Extract the [x, y] coordinate from the center of the cell holding the provided text.  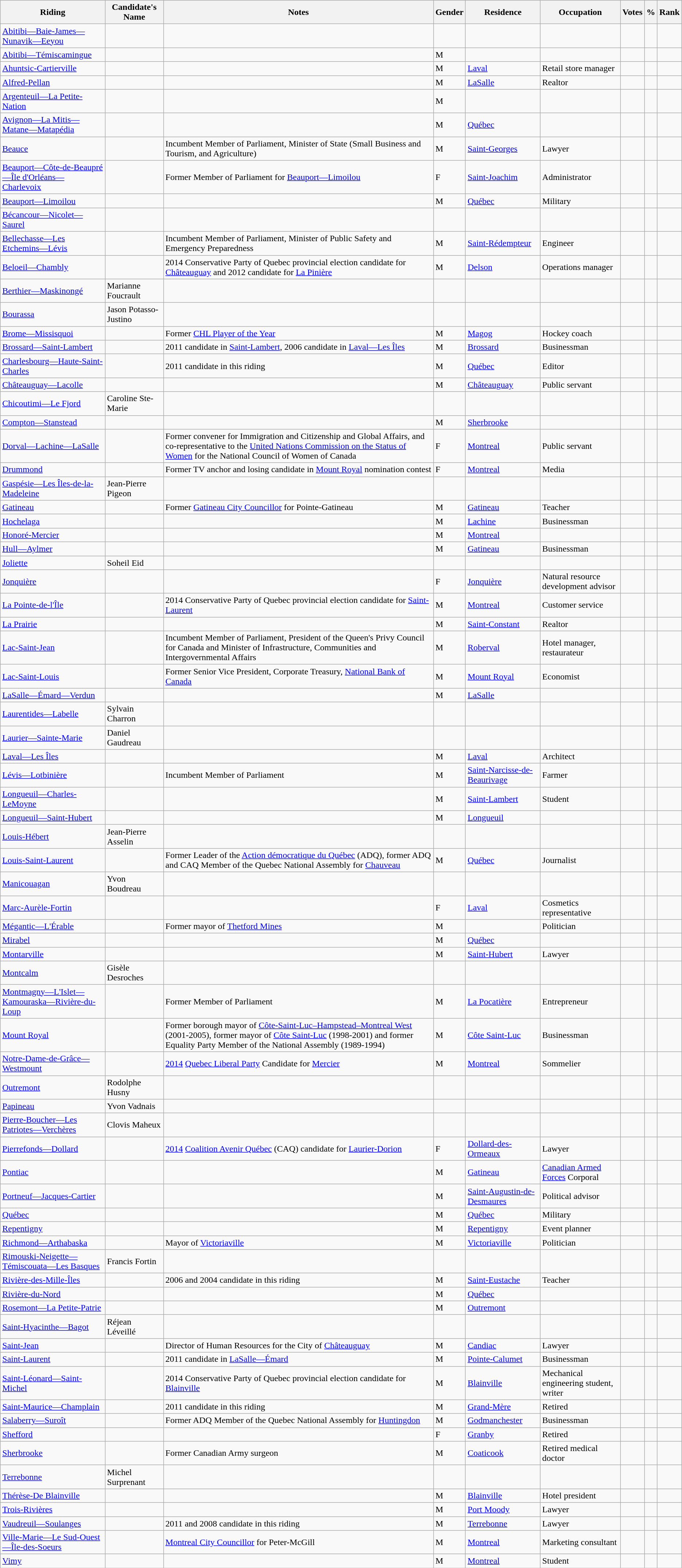
Rodolphe Husny [134, 1087]
Pontiac [53, 1172]
Farmer [580, 775]
Occupation [580, 12]
Compton—Stanstead [53, 422]
Thérèse-De Blainville [53, 1496]
Pierre-Boucher—Les Patriotes—Verchères [53, 1125]
Former Member of Parliament [299, 1001]
Francis Fortin [134, 1261]
Former Member of Parliament for Beauport—Limoilou [299, 177]
Yvon Vadnais [134, 1106]
Dorval—Lachine—LaSalle [53, 446]
Economist [580, 676]
Lévis—Lotbinière [53, 775]
Director of Human Resources for the City of Châteauguay [299, 1345]
Former mayor of Thetford Mines [299, 926]
Manicouagan [53, 884]
Michel Surprenant [134, 1477]
Notre-Dame-de-Grâce—Westmount [53, 1064]
Godmanchester [503, 1420]
Vimy [53, 1561]
Former Leader of the Action démocratique du Québec (ADQ), former ADQ and CAQ Member of the Quebec National Assembly for Chauveau [299, 860]
Dollard-des-Ormeaux [503, 1148]
Operations manager [580, 267]
2014 Conservative Party of Quebec provincial election candidate for Saint-Laurent [299, 605]
Bourassa [53, 315]
Gender [450, 12]
Brossard [503, 347]
Saint-Lambert [503, 799]
Lac-Saint-Louis [53, 676]
Sylvain Charron [134, 714]
Sommelier [580, 1064]
Beauport—Côte-de-Beaupré—Île d'Orléans—Charlevoix [53, 177]
2011 and 2008 candidate in this riding [299, 1523]
Candiac [503, 1345]
Salaberry—Suroît [53, 1420]
Candidate's Name [134, 12]
Roberval [503, 648]
Daniel Gaudreau [134, 737]
LaSalle—Émard—Verdun [53, 695]
Natural resource development advisor [580, 581]
Montcalm [53, 973]
Former Senior Vice President, Corporate Treasury, National Bank of Canada [299, 676]
Pointe-Calumet [503, 1359]
Drummond [53, 470]
Canadian Armed Forces Corporal [580, 1172]
Saint-Laurent [53, 1359]
Marc-Aurèle-Fortin [53, 907]
Berthier—Maskinongé [53, 291]
Châteauguay [503, 385]
Longueuil—Saint-Hubert [53, 818]
Retail store manager [580, 68]
Hotel manager, restaurateur [580, 648]
Abitibi—Témiscamingue [53, 55]
Bellechasse—Les Etchemins—Lévis [53, 243]
La Prairie [53, 624]
Former TV anchor and losing candidate in Mount Royal nomination contest [299, 470]
Rosemont—La Petite-Patrie [53, 1308]
Chicoutimi—Le Fjord [53, 404]
Bécancour—Nicolet—Saurel [53, 219]
Laurentides—Labelle [53, 714]
Cosmetics representative [580, 907]
Côte Saint-Luc [503, 1035]
Joliette [53, 563]
Rivière-du-Nord [53, 1294]
Ville-Marie—Le Sud-Ouest—Île-des-Soeurs [53, 1542]
Delson [503, 267]
Papineau [53, 1106]
Lac-Saint-Jean [53, 648]
Votes [632, 12]
Réjean Léveillé [134, 1327]
Avignon—La Mitis—Matane—Matapédia [53, 125]
Entrepreneur [580, 1001]
Saint-Léonard—Saint-Michel [53, 1383]
Honoré-Mercier [53, 535]
Saint-Hubert [503, 954]
Marianne Foucrault [134, 291]
Coaticook [503, 1453]
2014 Coalition Avenir Québec (CAQ) candidate for Laurier-Dorion [299, 1148]
Saint-Joachim [503, 177]
La Pocatière [503, 1001]
Hochelaga [53, 521]
Magog [503, 333]
Soheil Eid [134, 563]
Saint-Augustin-de-Desmaures [503, 1196]
Retired medical doctor [580, 1453]
La Pointe-de-l'Île [53, 605]
Saint-Rédempteur [503, 243]
Montreal City Councillor for Peter-McGill [299, 1542]
Former ADQ Member of the Quebec National Assembly for Huntingdon [299, 1420]
Yvon Boudreau [134, 884]
Argenteuil—La Petite-Nation [53, 101]
Political advisor [580, 1196]
Saint-Maurice—Champlain [53, 1407]
% [651, 12]
Lachine [503, 521]
Longueuil [503, 818]
Gaspésie—Les Îles-de-la-Madeleine [53, 488]
Victoriaville [503, 1243]
Beauport—Limoilou [53, 201]
Incumbent Member of Parliament [299, 775]
Saint-Jean [53, 1345]
Mégantic—L'Érable [53, 926]
2011 candidate in LaSalle—Émard [299, 1359]
Châteauguay—Lacolle [53, 385]
Gisèle Desroches [134, 973]
Saint-Georges [503, 149]
Riding [53, 12]
Laurier—Sainte-Marie [53, 737]
Saint-Narcisse-de-Beaurivage [503, 775]
Jason Potasso-Justino [134, 315]
Incumbent Member of Parliament, Minister of Public Safety and Emergency Preparedness [299, 243]
Montmagny—L'Islet—Kamouraska—Rivière-du-Loup [53, 1001]
Media [580, 470]
Event planner [580, 1228]
2014 Conservative Party of Quebec provincial election candidate for Châteauguay and 2012 candidate for La Pinière [299, 267]
Customer service [580, 605]
Rank [670, 12]
Richmond—Arthabaska [53, 1243]
Former CHL Player of the Year [299, 333]
Jean-Pierre Asselin [134, 836]
Saint-Constant [503, 624]
Ahuntsic-Cartierville [53, 68]
Brome—Missisquoi [53, 333]
Residence [503, 12]
Caroline Ste-Marie [134, 404]
Marketing consultant [580, 1542]
Louis-Hébert [53, 836]
Rivière-des-Mille-Îles [53, 1280]
Beauce [53, 149]
Former Canadian Army surgeon [299, 1453]
Trois-Rivières [53, 1509]
Montarville [53, 954]
Hotel president [580, 1496]
Pierrefonds—Dollard [53, 1148]
Saint-Hyacinthe—Bagot [53, 1327]
Beloeil—Chambly [53, 267]
Administrator [580, 177]
Vaudreuil—Soulanges [53, 1523]
Engineer [580, 243]
Hockey coach [580, 333]
Notes [299, 12]
Port Moody [503, 1509]
Hull—Aylmer [53, 549]
Alfred-Pellan [53, 82]
Portneuf—Jacques-Cartier [53, 1196]
Shefford [53, 1434]
Jean-Pierre Pigeon [134, 488]
Charlesbourg—Haute-Saint-Charles [53, 366]
Brossard—Saint-Lambert [53, 347]
Laval—Les Îles [53, 756]
Grand-Mère [503, 1407]
2014 Conservative Party of Quebec provincial election candidate for Blainville [299, 1383]
Editor [580, 366]
Clovis Maheux [134, 1125]
Journalist [580, 860]
Architect [580, 756]
2014 Quebec Liberal Party Candidate for Mercier [299, 1064]
Longueuil—Charles-LeMoyne [53, 799]
Former Gatineau City Councillor for Pointe-Gatineau [299, 507]
Saint-Eustache [503, 1280]
2011 candidate in Saint-Lambert, 2006 candidate in Laval—Les Îles [299, 347]
Rimouski-Neigette—Témiscouata—Les Basques [53, 1261]
Abitibi—Baie-James—Nunavik—Eeyou [53, 36]
Mechanical engineering student, writer [580, 1383]
Louis-Saint-Laurent [53, 860]
2006 and 2004 candidate in this riding [299, 1280]
Mayor of Victoriaville [299, 1243]
Granby [503, 1434]
Incumbent Member of Parliament, Minister of State (Small Business and Tourism, and Agriculture) [299, 149]
Mirabel [53, 940]
